From the cell containing the given text, extract its center point as (X, Y) coordinate. 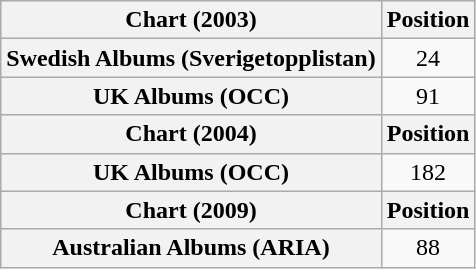
88 (428, 248)
Swedish Albums (Sverigetopplistan) (191, 58)
Australian Albums (ARIA) (191, 248)
Chart (2004) (191, 134)
182 (428, 172)
Chart (2009) (191, 210)
Chart (2003) (191, 20)
91 (428, 96)
24 (428, 58)
